Locate the cell with the specified text and output its [X, Y] center coordinate. 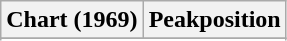
Peakposition [214, 20]
Chart (1969) [72, 20]
